Capture the cell that displays the provided text and extract its (x, y) central coordinate. 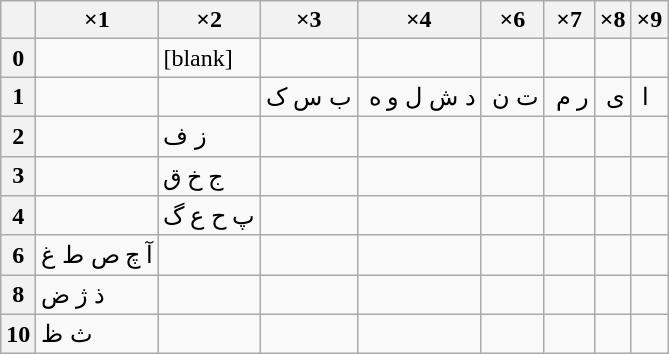
×8 (612, 20)
[blank] (210, 58)
ﺝ ﺥ ﻕ (210, 176)
×4 (419, 20)
0 (18, 58)
10 (18, 334)
ﺯ ﻑ (210, 136)
ﺙ ﻅ (97, 334)
×7 (569, 20)
3 (18, 176)
×1 (97, 20)
×2 (210, 20)
×9 (650, 20)
ﺫ ژ ﺽ (97, 295)
4 (18, 216)
×6 (513, 20)
پ ﺡ ﻉ گ (210, 216)
2 (18, 136)
‎ ﺩ ﺵ ﻝ ﻭ ﻩ (419, 97)
آ چ ﺹ ﻁ ﻍ (97, 255)
‎ ﺕ ﻥ (513, 97)
‎ ﺍ (650, 97)
×3 (308, 20)
ﺏ ﺱ ک (308, 97)
1 (18, 97)
8 (18, 295)
6 (18, 255)
‎ ﺭ ﻡ (569, 97)
‎ ی (612, 97)
